Output the (X, Y) coordinate of the center of the cell containing the given text.  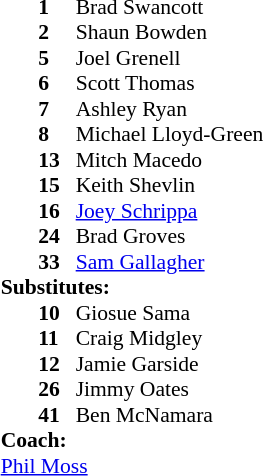
15 (57, 185)
6 (57, 83)
7 (57, 109)
8 (57, 135)
33 (57, 262)
2 (57, 33)
24 (57, 237)
16 (57, 211)
5 (57, 58)
10 (57, 313)
13 (57, 160)
12 (57, 364)
26 (57, 389)
41 (57, 415)
11 (57, 339)
